Pinpoint the cell where the given text exists, returning its (X, Y) midpoint coordinate. 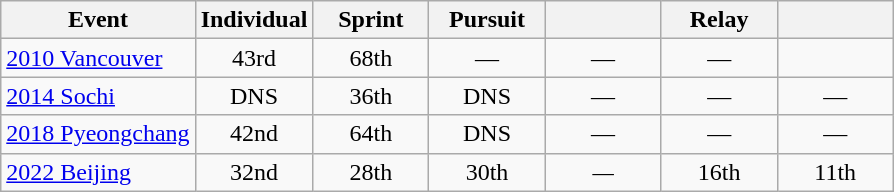
Relay (719, 20)
11th (835, 172)
68th (371, 58)
Pursuit (487, 20)
Sprint (371, 20)
28th (371, 172)
32nd (254, 172)
43rd (254, 58)
36th (371, 96)
Event (98, 20)
30th (487, 172)
2010 Vancouver (98, 58)
42nd (254, 134)
16th (719, 172)
2014 Sochi (98, 96)
64th (371, 134)
Individual (254, 20)
2018 Pyeongchang (98, 134)
2022 Beijing (98, 172)
